Provide the (x, y) coordinate of the cell's center where the given text is located.  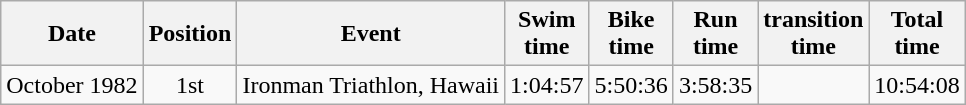
5:50:36 (631, 85)
Swimtime (547, 34)
3:58:35 (715, 85)
Position (190, 34)
Ironman Triathlon, Hawaii (371, 85)
Event (371, 34)
October 1982 (72, 85)
Biketime (631, 34)
Date (72, 34)
1:04:57 (547, 85)
10:54:08 (917, 85)
transitiontime (814, 34)
1st (190, 85)
Runtime (715, 34)
Totaltime (917, 34)
